Locate the cell with the specified text and output its [x, y] center coordinate. 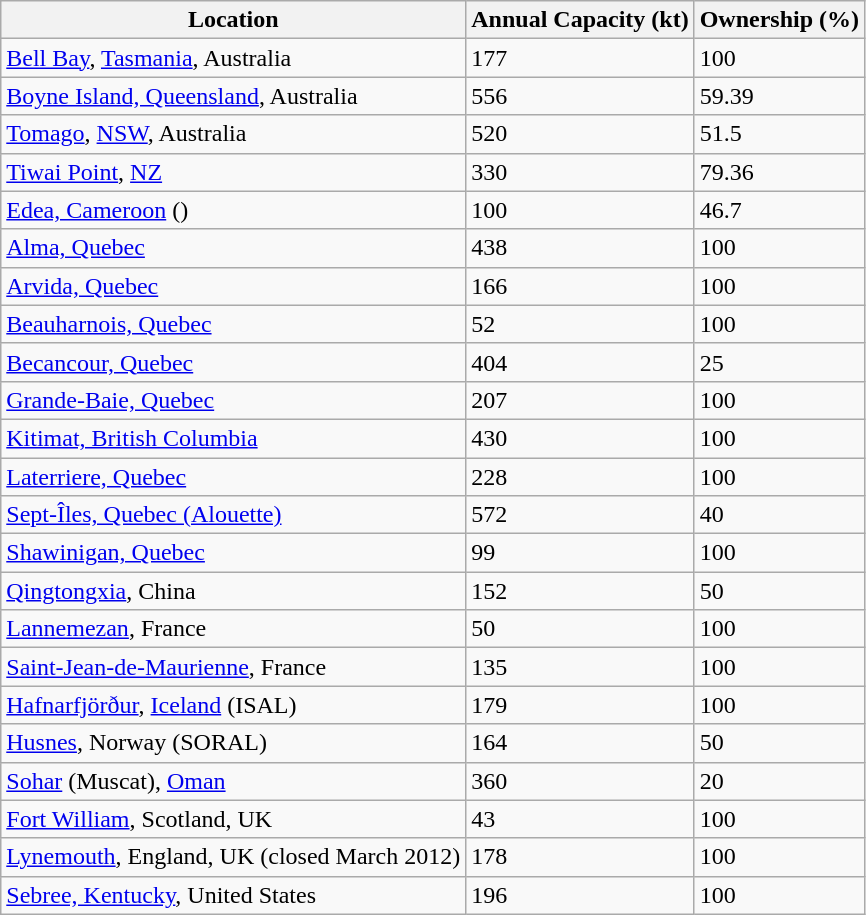
Lynemouth, England, UK (closed March 2012) [234, 857]
Boyne Island, Queensland, Australia [234, 96]
572 [580, 515]
Kitimat, British Columbia [234, 438]
Ownership (%) [779, 20]
179 [580, 705]
51.5 [779, 134]
Shawinigan, Quebec [234, 553]
Laterriere, Quebec [234, 477]
Qingtongxia, China [234, 591]
196 [580, 895]
Alma, Quebec [234, 248]
178 [580, 857]
164 [580, 743]
404 [580, 362]
152 [580, 591]
40 [779, 515]
46.7 [779, 210]
438 [580, 248]
520 [580, 134]
Fort William, Scotland, UK [234, 819]
Hafnarfjörður, Iceland (ISAL) [234, 705]
135 [580, 667]
Edea, Cameroon () [234, 210]
228 [580, 477]
430 [580, 438]
25 [779, 362]
20 [779, 781]
207 [580, 400]
360 [580, 781]
Location [234, 20]
Grande-Baie, Quebec [234, 400]
79.36 [779, 172]
Saint-Jean-de-Maurienne, France [234, 667]
43 [580, 819]
556 [580, 96]
Sohar (Muscat), Oman [234, 781]
Tiwai Point, NZ [234, 172]
Sebree, Kentucky, United States [234, 895]
166 [580, 286]
99 [580, 553]
Lannemezan, France [234, 629]
Sept-Îles, Quebec (Alouette) [234, 515]
Annual Capacity (kt) [580, 20]
Beauharnois, Quebec [234, 324]
Bell Bay, Tasmania, Australia [234, 58]
52 [580, 324]
Arvida, Quebec [234, 286]
Becancour, Quebec [234, 362]
177 [580, 58]
59.39 [779, 96]
Tomago, NSW, Australia [234, 134]
330 [580, 172]
Husnes, Norway (SORAL) [234, 743]
